Capture the cell that displays the provided text and extract its [X, Y] central coordinate. 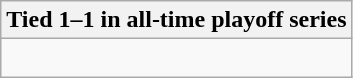
Tied 1–1 in all-time playoff series [176, 20]
